For the text-containing cell, return its midpoint in (x, y) coordinate format. 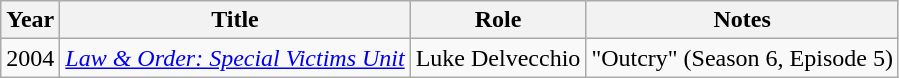
Title (235, 20)
Role (498, 20)
Year (30, 20)
Law & Order: Special Victims Unit (235, 58)
2004 (30, 58)
Luke Delvecchio (498, 58)
"Outcry" (Season 6, Episode 5) (742, 58)
Notes (742, 20)
